Extract the (X, Y) coordinate from the center of the cell holding the provided text.  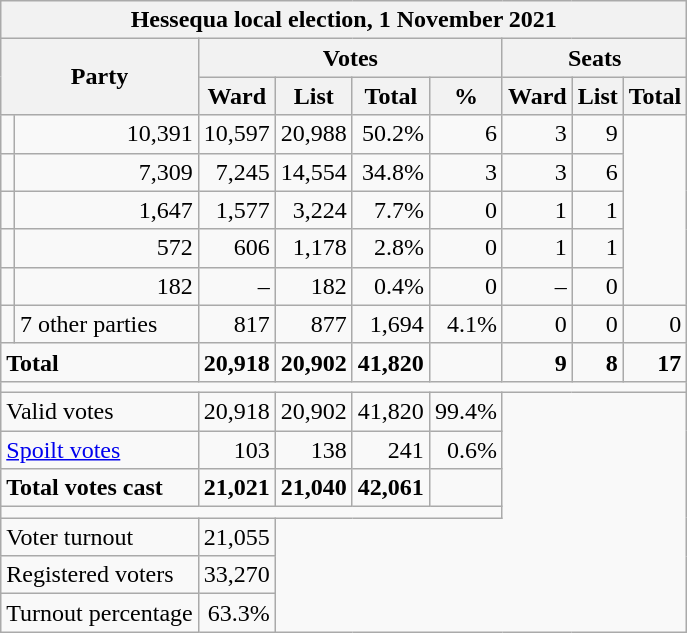
21,040 (314, 488)
877 (314, 324)
1,694 (390, 324)
1,178 (314, 248)
Valid votes (100, 411)
33,270 (236, 575)
20,988 (314, 134)
21,021 (236, 488)
21,055 (236, 537)
Hessequa local election, 1 November 2021 (344, 20)
8 (598, 362)
14,554 (314, 172)
7,309 (106, 172)
3,224 (314, 210)
7 other parties (106, 324)
10,597 (236, 134)
606 (236, 248)
10,391 (106, 134)
Spoilt votes (100, 449)
% (466, 96)
Voter turnout (100, 537)
817 (236, 324)
0.4% (390, 286)
7.7% (390, 210)
Turnout percentage (100, 613)
7,245 (236, 172)
241 (390, 449)
34.8% (390, 172)
Votes (350, 58)
50.2% (390, 134)
4.1% (466, 324)
1,577 (236, 210)
63.3% (236, 613)
Party (100, 77)
99.4% (466, 411)
42,061 (390, 488)
103 (236, 449)
572 (106, 248)
Seats (594, 58)
17 (655, 362)
2.8% (390, 248)
0.6% (466, 449)
Registered voters (100, 575)
Total votes cast (100, 488)
1,647 (106, 210)
138 (314, 449)
